Output the (X, Y) coordinate of the center of the cell containing the given text.  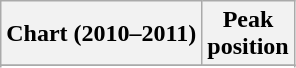
Chart (2010–2011) (102, 34)
Peakposition (248, 34)
